Find where the given text appears and provide that cell's center as (x, y) coordinate. 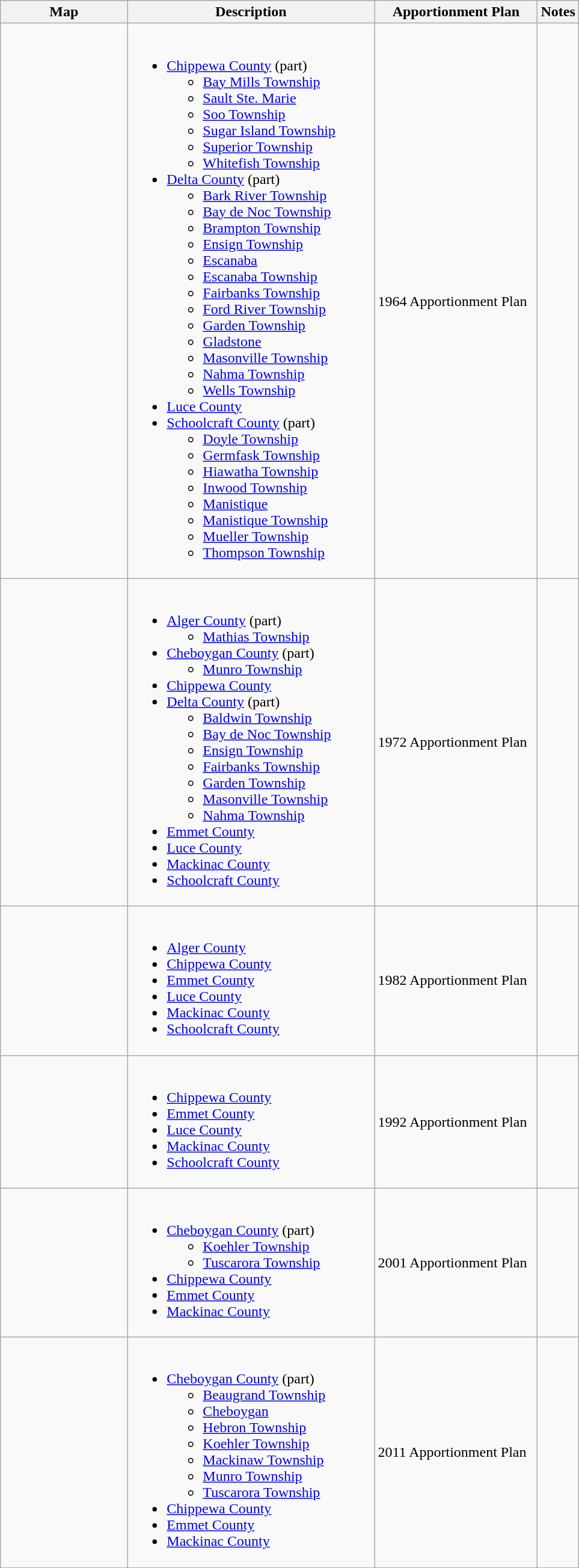
Alger CountyChippewa CountyEmmet CountyLuce CountyMackinac CountySchoolcraft County (251, 981)
1964 Apportionment Plan (456, 301)
1972 Apportionment Plan (456, 742)
Description (251, 12)
Chippewa CountyEmmet CountyLuce CountyMackinac CountySchoolcraft County (251, 1122)
2011 Apportionment Plan (456, 1453)
Map (64, 12)
1992 Apportionment Plan (456, 1122)
Notes (558, 12)
Cheboygan County (part)Koehler TownshipTuscarora TownshipChippewa CountyEmmet CountyMackinac County (251, 1263)
1982 Apportionment Plan (456, 981)
2001 Apportionment Plan (456, 1263)
Apportionment Plan (456, 12)
